Pinpoint the cell where the given text exists, returning its [x, y] midpoint coordinate. 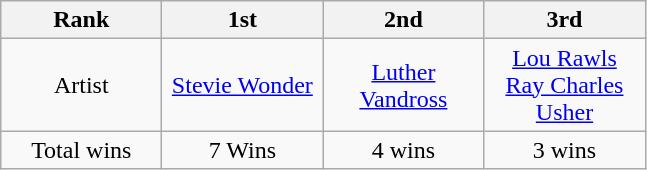
2nd [404, 20]
Artist [82, 85]
1st [242, 20]
Lou RawlsRay CharlesUsher [564, 85]
Stevie Wonder [242, 85]
7 Wins [242, 150]
3 wins [564, 150]
Luther Vandross [404, 85]
Total wins [82, 150]
Rank [82, 20]
4 wins [404, 150]
3rd [564, 20]
